Provide the (x, y) coordinate of the cell's center where the given text is located.  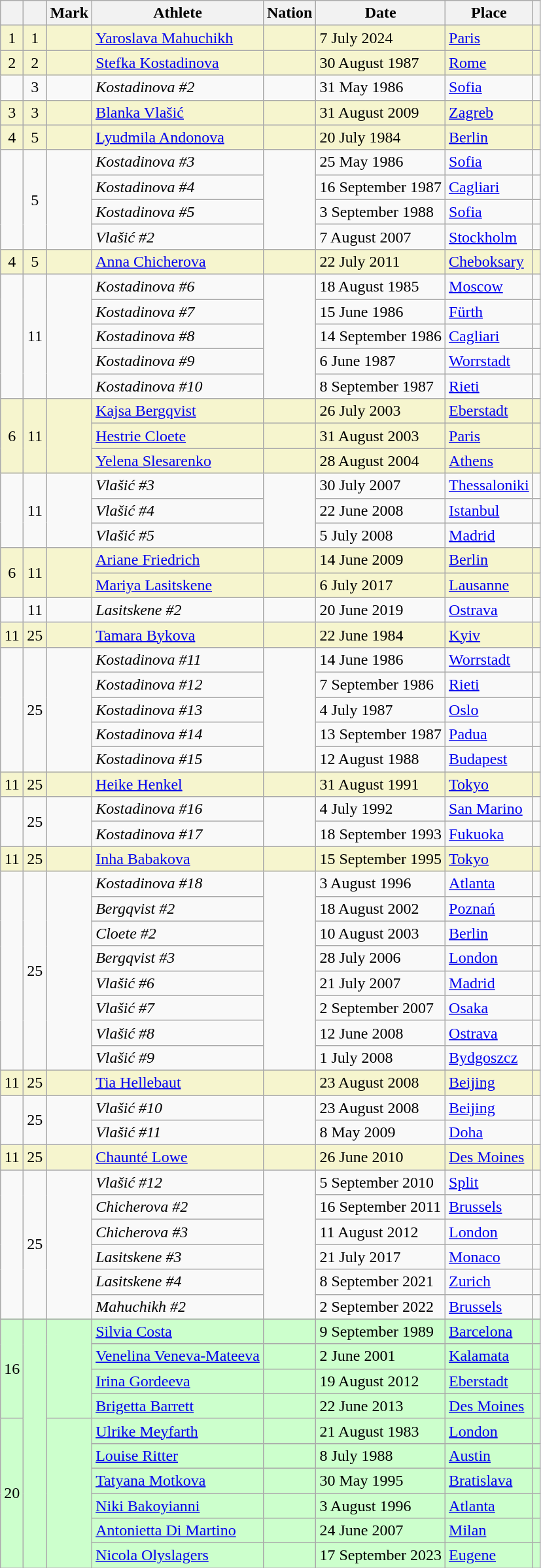
20 July 1984 (381, 137)
18 September 1993 (381, 834)
Thessaloniki (489, 486)
Split (489, 1182)
Kajsa Bergqvist (178, 411)
Bergqvist #2 (178, 909)
7 September 1986 (381, 684)
Fukuoka (489, 834)
16 September 1987 (381, 187)
Nation (289, 13)
2 September 2022 (381, 1307)
Ulrike Meyfarth (178, 1431)
Venelina Veneva-Mateeva (178, 1356)
Austin (489, 1456)
5 September 2010 (381, 1182)
Anna Chicherova (178, 261)
Brigetta Barrett (178, 1406)
Lyudmila Andonova (178, 137)
14 June 1986 (381, 659)
1 July 2008 (381, 1058)
Barcelona (489, 1331)
6 June 1987 (381, 361)
Chicherova #3 (178, 1232)
Ariane Friedrich (178, 560)
Inha Babakova (178, 859)
18 August 2002 (381, 909)
30 July 2007 (381, 486)
30 August 1987 (381, 63)
25 May 1986 (381, 162)
Chicherova #2 (178, 1207)
Kostadinova #8 (178, 337)
Moscow (489, 286)
Blanka Vlašić (178, 112)
20 June 2019 (381, 610)
Mahuchikh #2 (178, 1307)
Kostadinova #17 (178, 834)
Kyiv (489, 635)
15 June 1986 (381, 312)
18 August 1985 (381, 286)
11 August 2012 (381, 1232)
2 September 2007 (381, 1008)
7 August 2007 (381, 237)
Athlete (178, 13)
Bratislava (489, 1480)
Cloete #2 (178, 933)
Yelena Slesarenko (178, 461)
Vlašić #8 (178, 1033)
7 July 2024 (381, 38)
Place (489, 13)
Cheboksary (489, 261)
22 June 2013 (381, 1406)
Kostadinova #16 (178, 809)
San Marino (489, 809)
21 August 1983 (381, 1431)
Vlašić #4 (178, 510)
Kalamata (489, 1356)
Lasitskene #2 (178, 610)
Osaka (489, 1008)
Lasitskene #4 (178, 1282)
Kostadinova #3 (178, 162)
Irina Gordeeva (178, 1381)
16 (12, 1369)
19 August 2012 (381, 1381)
Yaroslava Mahuchikh (178, 38)
Rome (489, 63)
21 July 2007 (381, 983)
30 May 1995 (381, 1480)
Istanbul (489, 510)
20 (12, 1493)
9 September 1989 (381, 1331)
Vlašić #7 (178, 1008)
8 May 2009 (381, 1133)
Hestrie Cloete (178, 436)
Budapest (489, 759)
17 September 2023 (381, 1556)
Athens (489, 461)
Vlašić #10 (178, 1108)
Milan (489, 1531)
Vlašić #9 (178, 1058)
Vlašić #12 (178, 1182)
8 September 2021 (381, 1282)
Nicola Olyslagers (178, 1556)
Date (381, 13)
6 July 2017 (381, 585)
Chaunté Lowe (178, 1158)
Kostadinova #9 (178, 361)
Mariya Lasitskene (178, 585)
14 September 1986 (381, 337)
Kostadinova #13 (178, 709)
15 September 1995 (381, 859)
Kostadinova #4 (178, 187)
8 July 1988 (381, 1456)
Lasitskene #3 (178, 1257)
Fürth (489, 312)
Zurich (489, 1282)
31 August 2009 (381, 112)
14 June 2009 (381, 560)
Kostadinova #12 (178, 684)
Kostadinova #7 (178, 312)
Tatyana Motkova (178, 1480)
Louise Ritter (178, 1456)
Kostadinova #5 (178, 212)
22 July 2011 (381, 261)
31 May 1986 (381, 88)
Niki Bakoyianni (178, 1505)
10 August 2003 (381, 933)
21 July 2017 (381, 1257)
Oslo (489, 709)
Kostadinova #10 (178, 386)
22 June 2008 (381, 510)
Antonietta Di Martino (178, 1531)
3 September 1988 (381, 212)
31 August 2003 (381, 436)
Kostadinova #11 (178, 659)
Bergqvist #3 (178, 958)
16 September 2011 (381, 1207)
Kostadinova #18 (178, 884)
Kostadinova #6 (178, 286)
31 August 1991 (381, 784)
22 June 1984 (381, 635)
Stockholm (489, 237)
2 June 2001 (381, 1356)
Poznań (489, 909)
Tia Hellebaut (178, 1082)
Vlašić #2 (178, 237)
28 August 2004 (381, 461)
Vlašić #5 (178, 535)
5 July 2008 (381, 535)
24 June 2007 (381, 1531)
Vlašić #3 (178, 486)
Mark (69, 13)
Heike Henkel (178, 784)
26 June 2010 (381, 1158)
Padua (489, 735)
8 September 1987 (381, 386)
Monaco (489, 1257)
Kostadinova #15 (178, 759)
Kostadinova #2 (178, 88)
Zagreb (489, 112)
Bydgoszcz (489, 1058)
Eugene (489, 1556)
Vlašić #6 (178, 983)
12 August 1988 (381, 759)
Kostadinova #14 (178, 735)
28 July 2006 (381, 958)
Silvia Costa (178, 1331)
13 September 1987 (381, 735)
Doha (489, 1133)
4 July 1987 (381, 709)
Tamara Bykova (178, 635)
26 July 2003 (381, 411)
12 June 2008 (381, 1033)
Stefka Kostadinova (178, 63)
Lausanne (489, 585)
Vlašić #11 (178, 1133)
4 July 1992 (381, 809)
